From the cell containing the given text, extract its center point as (X, Y) coordinate. 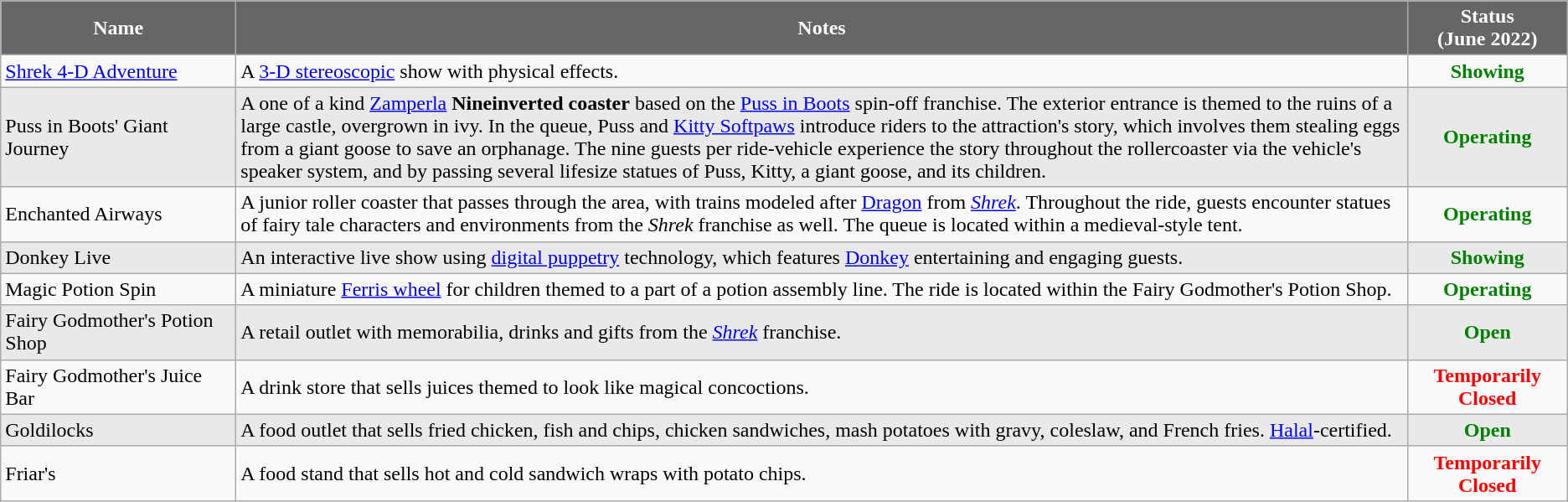
Fairy Godmother's Juice Bar (119, 387)
A 3-D stereoscopic show with physical effects. (822, 71)
Magic Potion Spin (119, 289)
A food outlet that sells fried chicken, fish and chips, chicken sandwiches, mash potatoes with gravy, coleslaw, and French fries. Halal-certified. (822, 430)
Goldilocks (119, 430)
Shrek 4-D Adventure (119, 71)
A food stand that sells hot and cold sandwich wraps with potato chips. (822, 473)
Enchanted Airways (119, 215)
A miniature Ferris wheel for children themed to a part of a potion assembly line. The ride is located within the Fairy Godmother's Potion Shop. (822, 289)
Notes (822, 28)
An interactive live show using digital puppetry technology, which features Donkey entertaining and engaging guests. (822, 257)
Donkey Live (119, 257)
Puss in Boots' Giant Journey (119, 137)
Fairy Godmother's Potion Shop (119, 332)
A drink store that sells juices themed to look like magical concoctions. (822, 387)
Name (119, 28)
Status(June 2022) (1488, 28)
Friar's (119, 473)
A retail outlet with memorabilia, drinks and gifts from the Shrek franchise. (822, 332)
